Pinpoint the cell where the given text exists, returning its [x, y] midpoint coordinate. 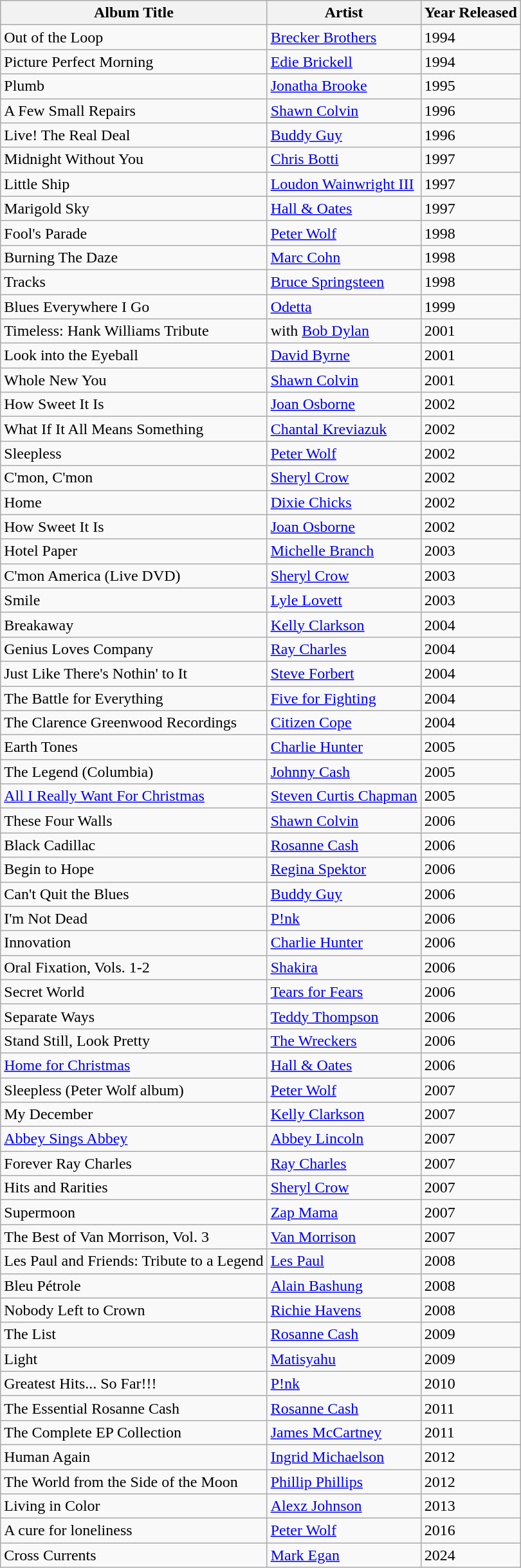
Album Title [134, 13]
Citizen Cope [343, 723]
Home for Christmas [134, 1065]
2016 [471, 1531]
A cure for loneliness [134, 1531]
Sleepless [134, 453]
Jonatha Brooke [343, 86]
Les Paul and Friends: Tribute to a Legend [134, 1261]
Fool's Parade [134, 233]
The Clarence Greenwood Recordings [134, 723]
Mark Egan [343, 1555]
Abbey Lincoln [343, 1139]
Breakaway [134, 624]
David Byrne [343, 356]
Whole New You [134, 380]
C'mon America (Live DVD) [134, 576]
Michelle Branch [343, 551]
Richie Havens [343, 1310]
Home [134, 502]
Forever Ray Charles [134, 1163]
Midnight Without You [134, 160]
1995 [471, 86]
Odetta [343, 307]
Can't Quit the Blues [134, 894]
The World from the Side of the Moon [134, 1481]
Bruce Springsteen [343, 282]
Greatest Hits... So Far!!! [134, 1383]
What If It All Means Something [134, 429]
2013 [471, 1506]
Regina Spektor [343, 870]
Year Released [471, 13]
Bleu Pétrole [134, 1286]
Les Paul [343, 1261]
Picture Perfect Morning [134, 62]
The Wreckers [343, 1041]
Steven Curtis Chapman [343, 796]
Tears for Fears [343, 992]
Teddy Thompson [343, 1016]
Supermoon [134, 1212]
Living in Color [134, 1506]
My December [134, 1115]
Oral Fixation, Vols. 1-2 [134, 967]
Edie Brickell [343, 62]
with Bob Dylan [343, 331]
Human Again [134, 1457]
Out of the Loop [134, 37]
Timeless: Hank Williams Tribute [134, 331]
The Best of Van Morrison, Vol. 3 [134, 1237]
Look into the Eyeball [134, 356]
Loudon Wainwright III [343, 184]
Marigold Sky [134, 208]
Alexz Johnson [343, 1506]
Five for Fighting [343, 698]
Begin to Hope [134, 870]
Marc Cohn [343, 257]
Brecker Brothers [343, 37]
The Complete EP Collection [134, 1432]
Abbey Sings Abbey [134, 1139]
Separate Ways [134, 1016]
The List [134, 1335]
James McCartney [343, 1432]
Little Ship [134, 184]
Earth Tones [134, 747]
Secret World [134, 992]
1999 [471, 307]
Phillip Phillips [343, 1481]
Johnny Cash [343, 772]
Just Like There's Nothin' to It [134, 673]
Artist [343, 13]
Lyle Lovett [343, 600]
The Essential Rosanne Cash [134, 1408]
A Few Small Repairs [134, 111]
Hotel Paper [134, 551]
Burning The Daze [134, 257]
Ingrid Michaelson [343, 1457]
Cross Currents [134, 1555]
Blues Everywhere I Go [134, 307]
Plumb [134, 86]
Tracks [134, 282]
2010 [471, 1383]
Smile [134, 600]
The Battle for Everything [134, 698]
I'm Not Dead [134, 918]
The Legend (Columbia) [134, 772]
Van Morrison [343, 1237]
Shakira [343, 967]
Light [134, 1359]
2024 [471, 1555]
C'mon, C'mon [134, 478]
Sleepless (Peter Wolf album) [134, 1090]
Nobody Left to Crown [134, 1310]
Genius Loves Company [134, 649]
Matisyahu [343, 1359]
All I Really Want For Christmas [134, 796]
Alain Bashung [343, 1286]
Stand Still, Look Pretty [134, 1041]
Black Cadillac [134, 845]
Dixie Chicks [343, 502]
Steve Forbert [343, 673]
Innovation [134, 943]
Hits and Rarities [134, 1188]
Zap Mama [343, 1212]
Live! The Real Deal [134, 135]
These Four Walls [134, 821]
Chantal Kreviazuk [343, 429]
Chris Botti [343, 160]
